Locate the cell with the specified text and output its (x, y) center coordinate. 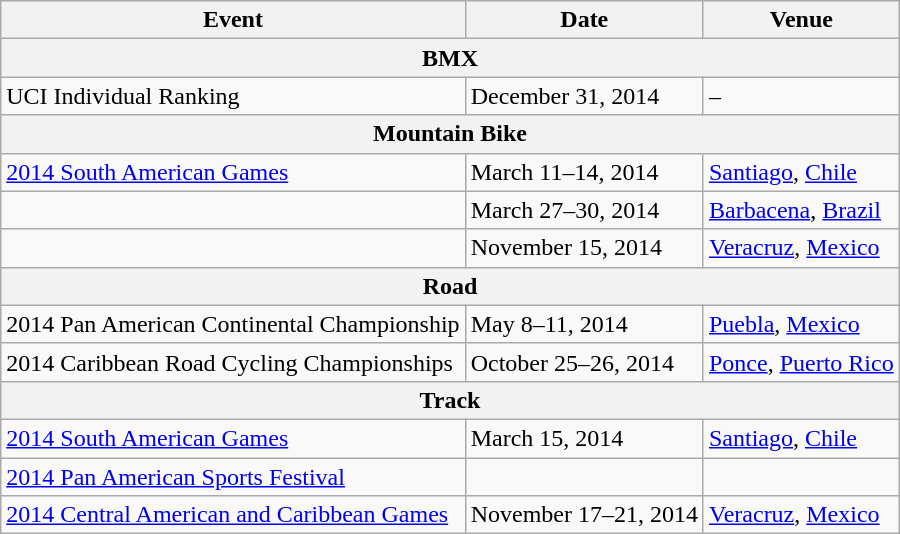
2014 Pan American Continental Championship (233, 324)
UCI Individual Ranking (233, 96)
2014 Caribbean Road Cycling Championships (233, 362)
October 25–26, 2014 (584, 362)
March 15, 2014 (584, 438)
– (801, 96)
May 8–11, 2014 (584, 324)
Road (450, 286)
March 11–14, 2014 (584, 172)
Venue (801, 20)
2014 Central American and Caribbean Games (233, 515)
Mountain Bike (450, 134)
2014 Pan American Sports Festival (233, 477)
December 31, 2014 (584, 96)
March 27–30, 2014 (584, 210)
Barbacena, Brazil (801, 210)
Event (233, 20)
Track (450, 400)
November 17–21, 2014 (584, 515)
November 15, 2014 (584, 248)
BMX (450, 58)
Ponce, Puerto Rico (801, 362)
Puebla, Mexico (801, 324)
Date (584, 20)
